Provide the (x, y) coordinate of the cell's center where the given text is located.  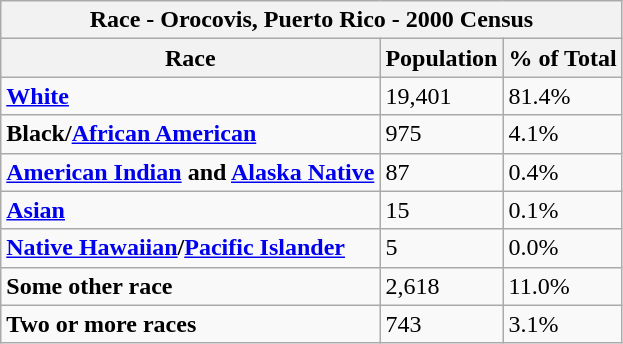
American Indian and Alaska Native (190, 172)
Race - Orocovis, Puerto Rico - 2000 Census (312, 20)
Asian (190, 210)
% of Total (562, 58)
0.0% (562, 248)
87 (442, 172)
15 (442, 210)
Native Hawaiian/Pacific Islander (190, 248)
11.0% (562, 286)
81.4% (562, 96)
White (190, 96)
2,618 (442, 286)
Two or more races (190, 324)
4.1% (562, 134)
Black/African American (190, 134)
Some other race (190, 286)
0.1% (562, 210)
743 (442, 324)
5 (442, 248)
975 (442, 134)
0.4% (562, 172)
19,401 (442, 96)
3.1% (562, 324)
Population (442, 58)
Race (190, 58)
